Locate the cell with the specified text and output its (X, Y) center coordinate. 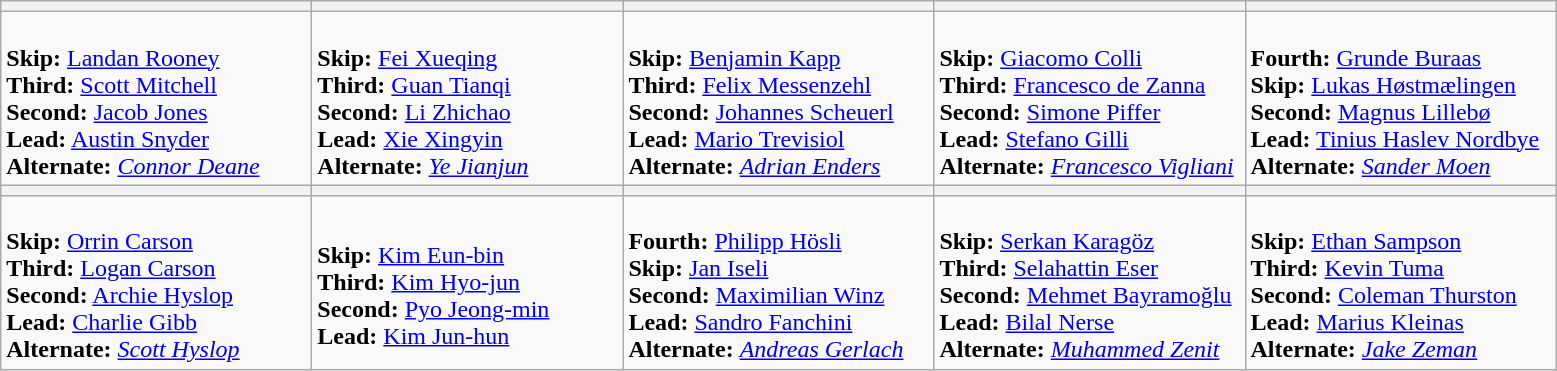
Skip: Benjamin Kapp Third: Felix Messenzehl Second: Johannes Scheuerl Lead: Mario Trevisiol Alternate: Adrian Enders (778, 98)
Skip: Orrin Carson Third: Logan Carson Second: Archie Hyslop Lead: Charlie Gibb Alternate: Scott Hyslop (156, 282)
Skip: Serkan Karagöz Third: Selahattin Eser Second: Mehmet Bayramoğlu Lead: Bilal Nerse Alternate: Muhammed Zenit (1090, 282)
Skip: Ethan Sampson Third: Kevin Tuma Second: Coleman Thurston Lead: Marius Kleinas Alternate: Jake Zeman (1400, 282)
Skip: Giacomo Colli Third: Francesco de Zanna Second: Simone Piffer Lead: Stefano Gilli Alternate: Francesco Vigliani (1090, 98)
Skip: Fei Xueqing Third: Guan Tianqi Second: Li Zhichao Lead: Xie Xingyin Alternate: Ye Jianjun (468, 98)
Skip: Landan Rooney Third: Scott Mitchell Second: Jacob Jones Lead: Austin Snyder Alternate: Connor Deane (156, 98)
Skip: Kim Eun-bin Third: Kim Hyo-jun Second: Pyo Jeong-min Lead: Kim Jun-hun (468, 282)
Fourth: Grunde Buraas Skip: Lukas Høstmælingen Second: Magnus Lillebø Lead: Tinius Haslev Nordbye Alternate: Sander Moen (1400, 98)
Fourth: Philipp Hösli Skip: Jan Iseli Second: Maximilian Winz Lead: Sandro Fanchini Alternate: Andreas Gerlach (778, 282)
